Capture the cell that displays the provided text and extract its (x, y) central coordinate. 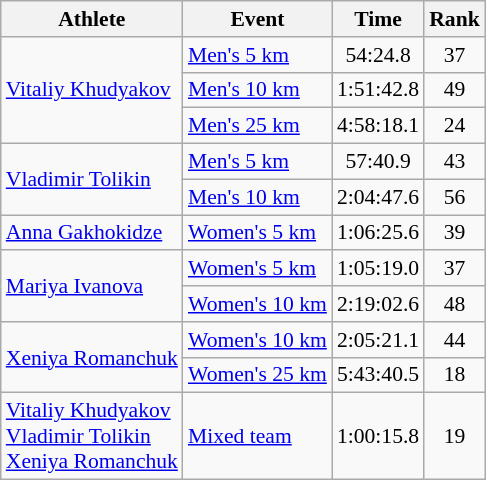
Men's 25 km (258, 126)
Mariya Ivanova (92, 286)
56 (454, 197)
Vladimir Tolikin (92, 180)
39 (454, 233)
Vitaliy Khudyakov (92, 90)
1:06:25.6 (378, 233)
44 (454, 340)
54:24.8 (378, 55)
Rank (454, 19)
Women's 25 km (258, 375)
1:00:15.8 (378, 436)
Athlete (92, 19)
18 (454, 375)
1:05:19.0 (378, 269)
2:04:47.6 (378, 197)
Anna Gakhokidze (92, 233)
48 (454, 304)
43 (454, 162)
57:40.9 (378, 162)
Mixed team (258, 436)
2:05:21.1 (378, 340)
5:43:40.5 (378, 375)
19 (454, 436)
2:19:02.6 (378, 304)
49 (454, 90)
4:58:18.1 (378, 126)
Xeniya Romanchuk (92, 358)
24 (454, 126)
Vitaliy KhudyakovVladimir TolikinXeniya Romanchuk (92, 436)
1:51:42.8 (378, 90)
Event (258, 19)
Time (378, 19)
